Scan for the cell matching the given text and deliver its [X, Y] coordinate at center. 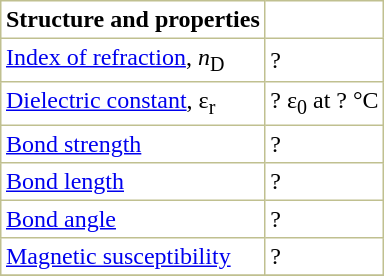
Index of refraction, nD [133, 60]
Dielectric constant, εr [133, 104]
Magnetic susceptibility [133, 257]
Bond strength [133, 145]
? ε0 at ? °C [324, 104]
Structure and properties [133, 20]
Bond length [133, 182]
Bond angle [133, 220]
